From the cell containing the given text, extract its center point as [x, y] coordinate. 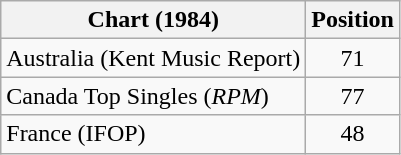
48 [353, 134]
Canada Top Singles (RPM) [154, 96]
77 [353, 96]
France (IFOP) [154, 134]
71 [353, 58]
Australia (Kent Music Report) [154, 58]
Chart (1984) [154, 20]
Position [353, 20]
